Capture the cell that displays the provided text and extract its (X, Y) central coordinate. 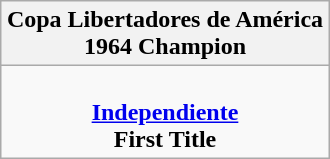
Copa Libertadores de América1964 Champion (164, 34)
IndependienteFirst Title (164, 112)
